Return (x, y) of the center of cell containing provided text 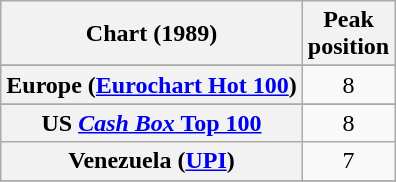
Venezuela (UPI) (152, 161)
Europe (Eurochart Hot 100) (152, 85)
Chart (1989) (152, 34)
7 (348, 161)
US Cash Box Top 100 (152, 123)
Peakposition (348, 34)
